Identify which cell holds the provided text, then report its [x, y] central coordinate. 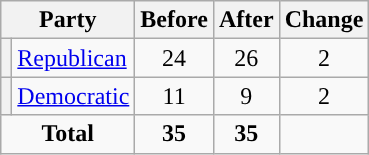
After [246, 20]
Change [324, 20]
Before [174, 20]
9 [246, 96]
Republican [74, 58]
Party [68, 20]
11 [174, 96]
26 [246, 58]
Democratic [74, 96]
24 [174, 58]
Total [68, 134]
